Extract the (X, Y) coordinate from the center of the cell holding the provided text.  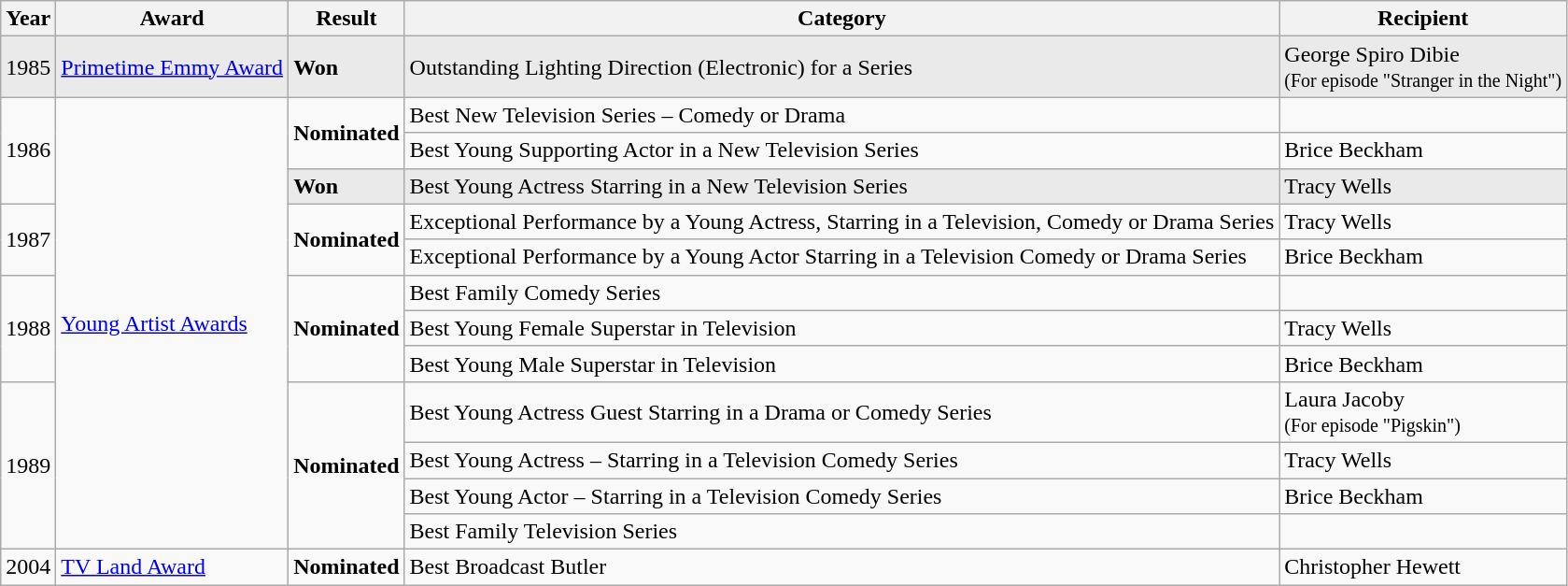
Best Young Female Superstar in Television (842, 328)
Best Young Actor – Starring in a Television Comedy Series (842, 496)
Best Broadcast Butler (842, 567)
1986 (28, 150)
Exceptional Performance by a Young Actress, Starring in a Television, Comedy or Drama Series (842, 222)
Year (28, 19)
Best Young Supporting Actor in a New Television Series (842, 150)
Christopher Hewett (1423, 567)
Best Family Television Series (842, 532)
2004 (28, 567)
Best Young Actress Starring in a New Television Series (842, 186)
Award (172, 19)
Result (346, 19)
Outstanding Lighting Direction (Electronic) for a Series (842, 67)
Best Young Actress Guest Starring in a Drama or Comedy Series (842, 411)
Category (842, 19)
TV Land Award (172, 567)
Best Young Actress – Starring in a Television Comedy Series (842, 460)
1988 (28, 328)
Best New Television Series – Comedy or Drama (842, 115)
George Spiro Dibie(For episode "Stranger in the Night") (1423, 67)
Best Family Comedy Series (842, 293)
Recipient (1423, 19)
Young Artist Awards (172, 323)
1987 (28, 239)
Exceptional Performance by a Young Actor Starring in a Television Comedy or Drama Series (842, 257)
Primetime Emmy Award (172, 67)
Laura Jacoby(For episode "Pigskin") (1423, 411)
1989 (28, 465)
1985 (28, 67)
Best Young Male Superstar in Television (842, 364)
